Search for the cell housing the specified text and yield its (X, Y) center coordinate. 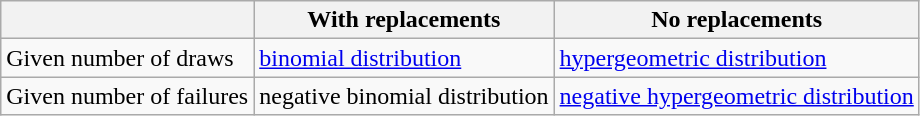
Given number of draws (128, 58)
Given number of failures (128, 96)
negative binomial distribution (404, 96)
With replacements (404, 20)
binomial distribution (404, 58)
hypergeometric distribution (736, 58)
No replacements (736, 20)
negative hypergeometric distribution (736, 96)
